Determine the (X, Y) coordinate at the center of the cell enclosing the given text.  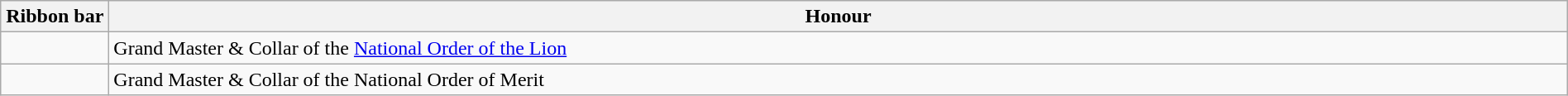
Grand Master & Collar of the National Order of the Lion (839, 48)
Grand Master & Collar of the National Order of Merit (839, 79)
Ribbon bar (55, 17)
Honour (839, 17)
